Output the (x, y) coordinate of the center of the cell containing the given text.  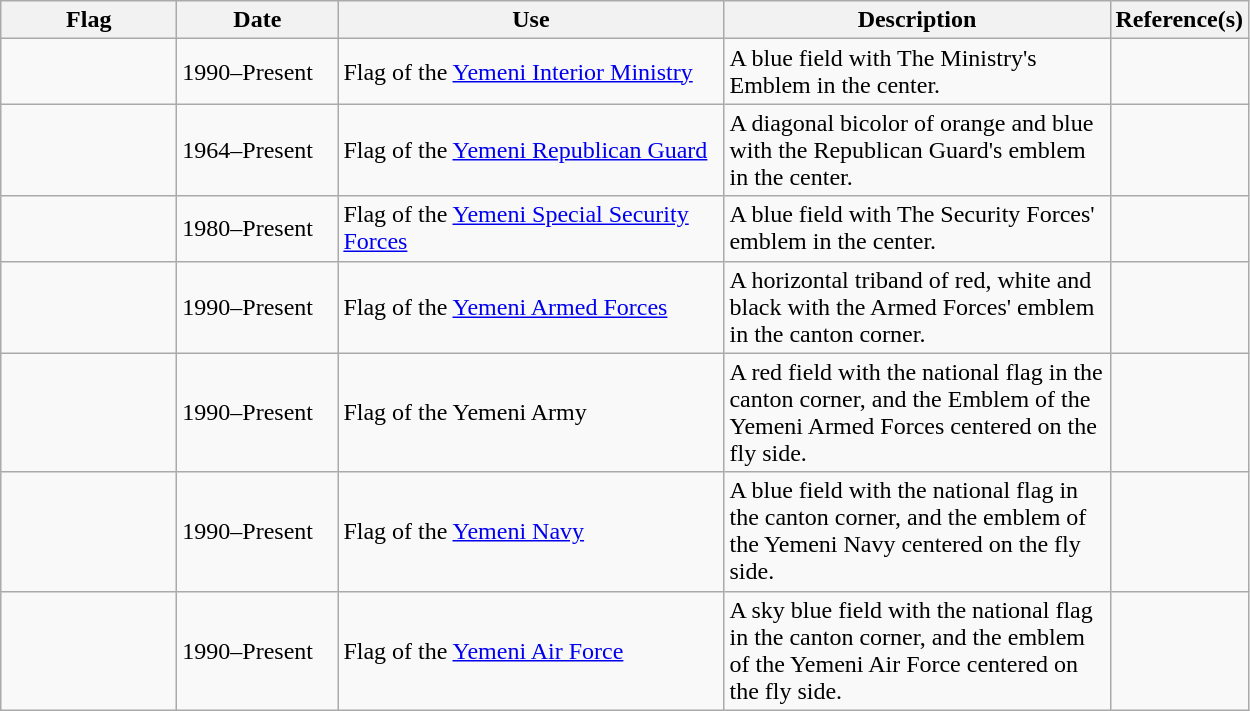
1964–Present (258, 150)
1980–Present (258, 228)
A red field with the national flag in the canton corner, and the Emblem of the Yemeni Armed Forces centered on the fly side. (917, 412)
A sky blue field with the national flag in the canton corner, and the emblem of the Yemeni Air Force centered on the fly side. (917, 650)
A horizontal triband of red, white and black with the Armed Forces' emblem in the canton corner. (917, 307)
Use (531, 20)
Flag of the Yemeni Army (531, 412)
Flag of the Yemeni Special Security Forces (531, 228)
A diagonal bicolor of orange and blue with the Republican Guard's emblem in the center. (917, 150)
A blue field with the national flag in the canton corner, and the emblem of the Yemeni Navy centered on the fly side. (917, 532)
Reference(s) (1180, 20)
A blue field with The Security Forces' emblem in the center. (917, 228)
Flag of the Yemeni Air Force (531, 650)
Flag of the Yemeni Republican Guard (531, 150)
Flag of the Yemeni Armed Forces (531, 307)
A blue field with The Ministry's Emblem in the center. (917, 72)
Flag of the Yemeni Navy (531, 532)
Date (258, 20)
Description (917, 20)
Flag of the Yemeni Interior Ministry (531, 72)
Flag (89, 20)
